Find where the given text appears and provide that cell's center as (x, y) coordinate. 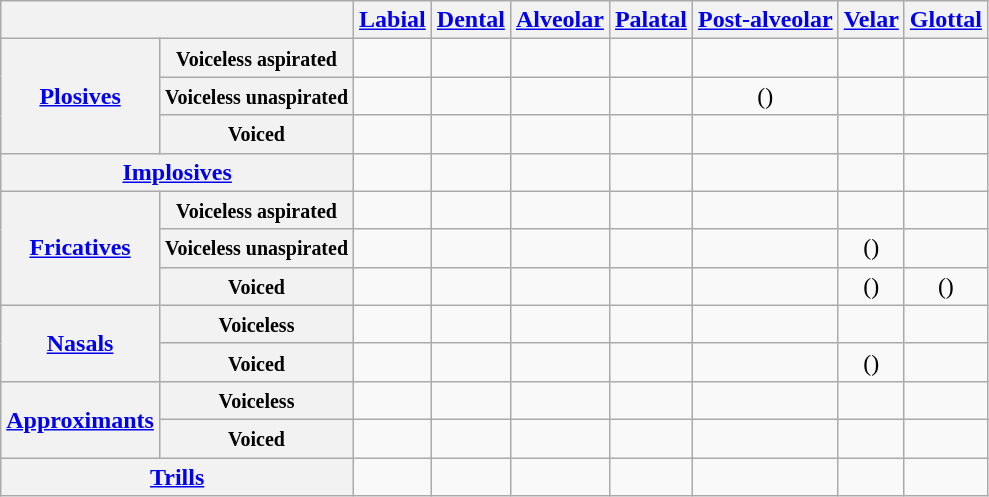
Nasals (80, 343)
Approximants (80, 419)
Fricatives (80, 248)
Palatal (650, 20)
Implosives (178, 172)
Labial (393, 20)
Dental (470, 20)
Trills (178, 477)
Glottal (946, 20)
Alveolar (560, 20)
Post-alveolar (765, 20)
Plosives (80, 96)
Velar (871, 20)
